Capture the cell that displays the provided text and extract its (x, y) central coordinate. 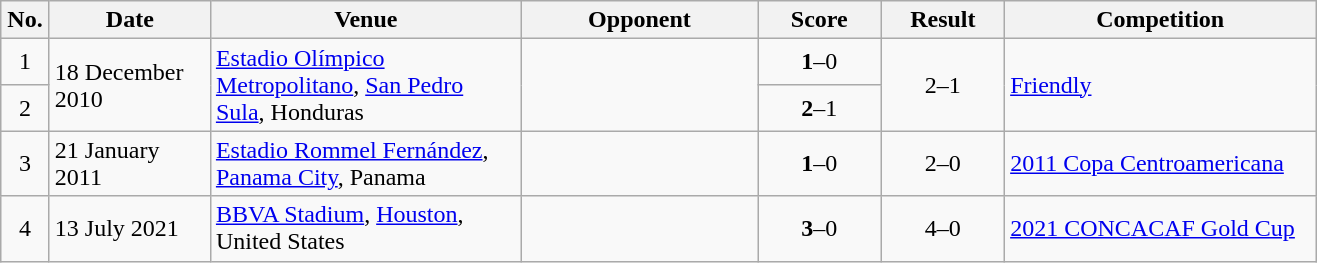
Competition (1160, 20)
2–0 (943, 164)
3 (26, 164)
2 (26, 108)
No. (26, 20)
Score (820, 20)
BBVA Stadium, Houston, United States (366, 228)
Estadio Rommel Fernández, Panama City, Panama (366, 164)
Estadio Olímpico Metropolitano, San Pedro Sula, Honduras (366, 85)
Result (943, 20)
Opponent (639, 20)
4–0 (943, 228)
Venue (366, 20)
13 July 2021 (130, 228)
1 (26, 62)
21 January 2011 (130, 164)
2011 Copa Centroamericana (1160, 164)
Date (130, 20)
2021 CONCACAF Gold Cup (1160, 228)
18 December 2010 (130, 85)
Friendly (1160, 85)
3–0 (820, 228)
4 (26, 228)
